Search for the cell housing the specified text and yield its (x, y) center coordinate. 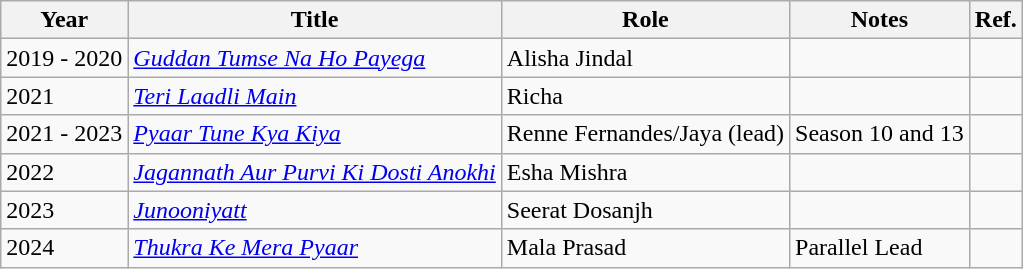
Season 10 and 13 (880, 134)
2021 (64, 96)
Title (315, 20)
Esha Mishra (645, 172)
Jagannath Aur Purvi Ki Dosti Anokhi (315, 172)
2024 (64, 248)
Notes (880, 20)
Thukra Ke Mera Pyaar (315, 248)
2022 (64, 172)
Ref. (996, 20)
Teri Laadli Main (315, 96)
Richa (645, 96)
Junooniyatt (315, 210)
Pyaar Tune Kya Kiya (315, 134)
Renne Fernandes/Jaya (lead) (645, 134)
Seerat Dosanjh (645, 210)
Year (64, 20)
2021 - 2023 (64, 134)
Alisha Jindal (645, 58)
Role (645, 20)
Parallel Lead (880, 248)
Mala Prasad (645, 248)
2023 (64, 210)
Guddan Tumse Na Ho Payega (315, 58)
2019 - 2020 (64, 58)
